For the text-containing cell, return its midpoint in [x, y] coordinate format. 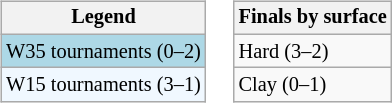
Legend [103, 18]
W15 tournaments (3–1) [103, 85]
Finals by surface [313, 18]
Clay (0–1) [313, 85]
W35 tournaments (0–2) [103, 51]
Hard (3–2) [313, 51]
